Search for the cell housing the specified text and yield its [X, Y] center coordinate. 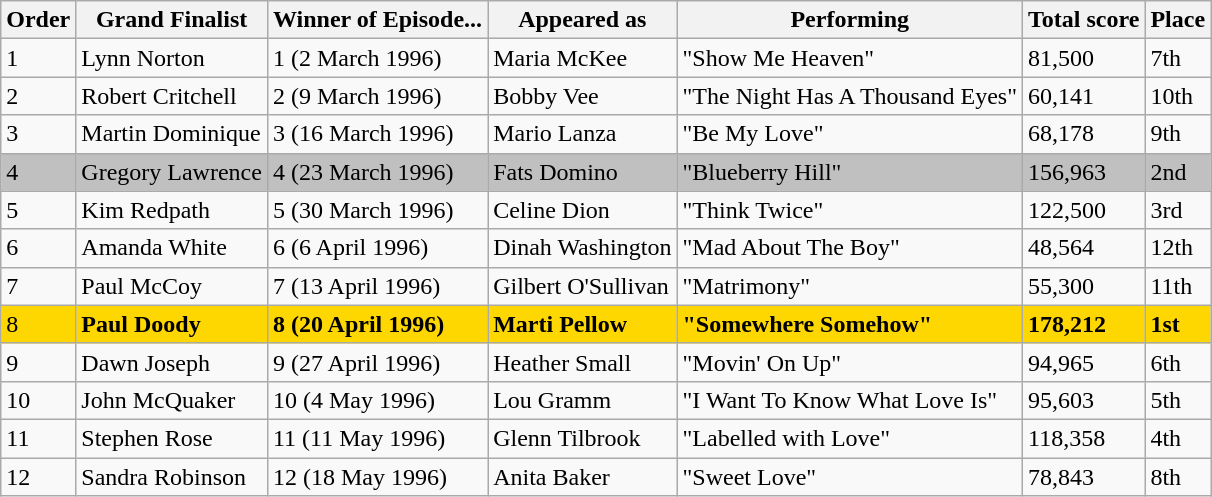
Celine Dion [582, 210]
Gilbert O'Sullivan [582, 286]
178,212 [1084, 324]
81,500 [1084, 58]
Gregory Lawrence [172, 172]
Fats Domino [582, 172]
68,178 [1084, 134]
8 (20 April 1996) [377, 324]
Place [1178, 20]
7 (13 April 1996) [377, 286]
5 [38, 210]
Total score [1084, 20]
"Mad About The Boy" [850, 248]
Maria McKee [582, 58]
John McQuaker [172, 400]
1st [1178, 324]
"Labelled with Love" [850, 438]
7th [1178, 58]
Heather Small [582, 362]
Kim Redpath [172, 210]
"Blueberry Hill" [850, 172]
8 [38, 324]
7 [38, 286]
2 [38, 96]
Bobby Vee [582, 96]
10th [1178, 96]
8th [1178, 477]
95,603 [1084, 400]
118,358 [1084, 438]
9 (27 April 1996) [377, 362]
Paul McCoy [172, 286]
94,965 [1084, 362]
"Think Twice" [850, 210]
1 (2 March 1996) [377, 58]
Order [38, 20]
Robert Critchell [172, 96]
"Be My Love" [850, 134]
Grand Finalist [172, 20]
5th [1178, 400]
Amanda White [172, 248]
3 [38, 134]
12 (18 May 1996) [377, 477]
Dinah Washington [582, 248]
Performing [850, 20]
4 [38, 172]
3rd [1178, 210]
"Movin' On Up" [850, 362]
9th [1178, 134]
Lynn Norton [172, 58]
12th [1178, 248]
Winner of Episode... [377, 20]
9 [38, 362]
156,963 [1084, 172]
11 (11 May 1996) [377, 438]
2nd [1178, 172]
48,564 [1084, 248]
"The Night Has A Thousand Eyes" [850, 96]
6 (6 April 1996) [377, 248]
122,500 [1084, 210]
Anita Baker [582, 477]
Marti Pellow [582, 324]
1 [38, 58]
"Sweet Love" [850, 477]
10 [38, 400]
Sandra Robinson [172, 477]
Lou Gramm [582, 400]
60,141 [1084, 96]
4 (23 March 1996) [377, 172]
3 (16 March 1996) [377, 134]
Paul Doody [172, 324]
Mario Lanza [582, 134]
78,843 [1084, 477]
"Matrimony" [850, 286]
Appeared as [582, 20]
6 [38, 248]
Glenn Tilbrook [582, 438]
11th [1178, 286]
"Show Me Heaven" [850, 58]
2 (9 March 1996) [377, 96]
"Somewhere Somehow" [850, 324]
55,300 [1084, 286]
Stephen Rose [172, 438]
Martin Dominique [172, 134]
"I Want To Know What Love Is" [850, 400]
5 (30 March 1996) [377, 210]
12 [38, 477]
6th [1178, 362]
Dawn Joseph [172, 362]
10 (4 May 1996) [377, 400]
11 [38, 438]
4th [1178, 438]
